From the cell containing the given text, extract its center point as [x, y] coordinate. 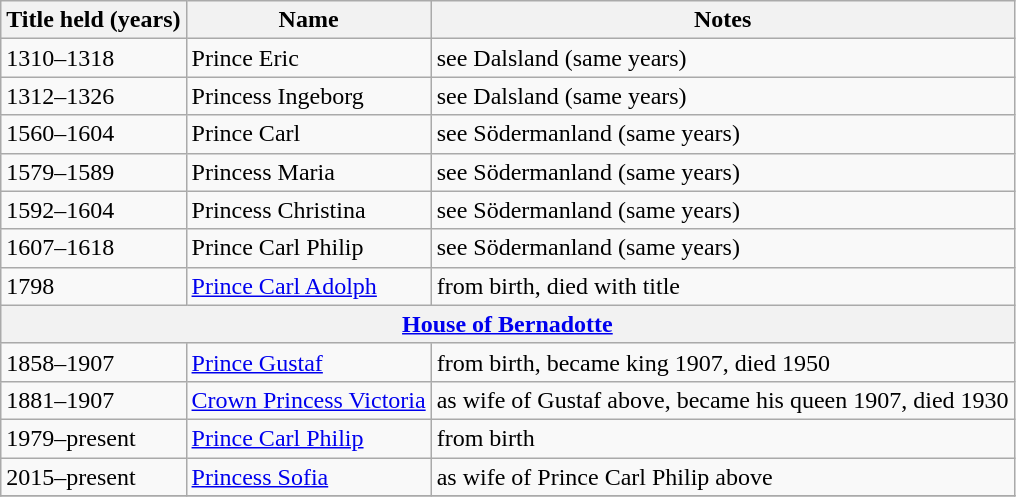
as wife of Gustaf above, became his queen 1907, died 1930 [722, 400]
as wife of Prince Carl Philip above [722, 477]
2015–present [94, 477]
from birth [722, 438]
1312–1326 [94, 96]
Notes [722, 20]
Prince Eric [308, 58]
Princess Maria [308, 172]
1310–1318 [94, 58]
1858–1907 [94, 362]
Title held (years) [94, 20]
Prince Carl Adolph [308, 286]
Princess Sofia [308, 477]
Prince Gustaf [308, 362]
from birth, became king 1907, died 1950 [722, 362]
1592–1604 [94, 210]
Prince Carl [308, 134]
from birth, died with title [722, 286]
Crown Princess Victoria [308, 400]
House of Bernadotte [508, 324]
1607–1618 [94, 248]
1798 [94, 286]
1579–1589 [94, 172]
1979–present [94, 438]
Princess Ingeborg [308, 96]
1560–1604 [94, 134]
1881–1907 [94, 400]
Princess Christina [308, 210]
Name [308, 20]
